Provide the [x, y] coordinate of the cell's center where the given text is located.  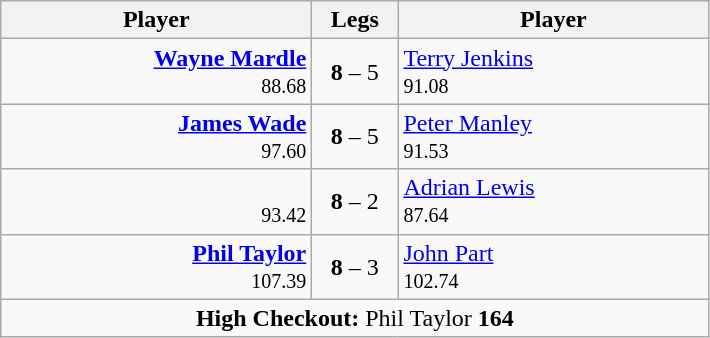
Wayne Mardle 88.68 [156, 72]
High Checkout: Phil Taylor 164 [355, 318]
8 – 3 [355, 266]
Peter Manley 91.53 [554, 136]
8 – 2 [355, 202]
John Part 102.74 [554, 266]
93.42 [156, 202]
Adrian Lewis 87.64 [554, 202]
Phil Taylor 107.39 [156, 266]
Terry Jenkins 91.08 [554, 72]
James Wade 97.60 [156, 136]
Legs [355, 20]
